Output the (x, y) coordinate of the center of the cell containing the given text.  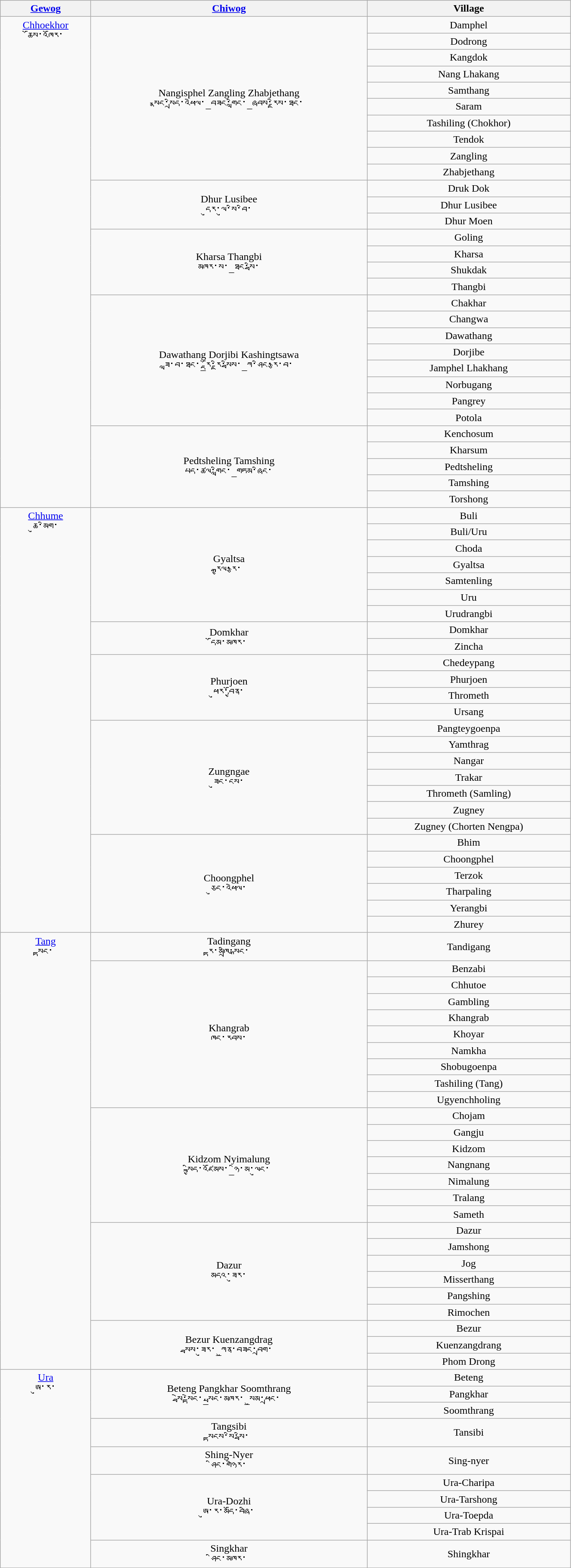
Thrometh (469, 695)
Sameth (469, 1214)
Tansibi (469, 1433)
Dodrong (469, 41)
Nangisphel Zangling Zhabjethangསྣང་སྲིད་འཕེལ་_བཟང་གླིང་_ཞབས་རྗེས་ཐང་ (229, 99)
Dazur (469, 1230)
Yerangbi (469, 908)
Tendok (469, 139)
Pangshing (469, 1296)
Village (469, 9)
Terzok (469, 875)
Shing-Nyerཤིང་གཉེར་ (229, 1460)
Shukdak (469, 270)
Pedtsheling Tamshingཔད་ཚལ་གླིང་_གཏམ་ཞིང་ (229, 466)
Chojam (469, 1116)
Changwa (469, 319)
Domkhar (469, 630)
Ura-Toepda (469, 1515)
Urudrangbi (469, 614)
Tadingangརྟ་མཁྲི་སྒང་ (229, 946)
Dhur Lusibeeདུར་ལུ་སི་བི་ (229, 205)
Phurjoenཕུར་བྱོན་ (229, 687)
Rimochen (469, 1312)
Nang Lhakang (469, 74)
Shobugoenpa (469, 1067)
Pangkhar (469, 1394)
Bezur Kuenzangdragསྦས་ཟུར་_ཀུན་བཟང་བྲག་ (229, 1345)
Pangrey (469, 401)
Potola (469, 417)
Benzabi (469, 969)
Nimalung (469, 1181)
Tandigang (469, 946)
Torshong (469, 499)
Tamshing (469, 483)
Tharpaling (469, 892)
Nangnang (469, 1165)
Singkharཤིང་མཁར་ (229, 1554)
Saram (469, 107)
Tashiling (Tang) (469, 1083)
Thangbi (469, 287)
Zangling (469, 156)
Thrometh (Samling) (469, 794)
Khangrabཁང་རབས་ (229, 1034)
Samtenling (469, 581)
Chiwog (229, 9)
Kidzom Nyimalungསྐྱིད་འཛོམས་_ཉི་མ་ལུང་ (229, 1165)
Chedeypang (469, 663)
Tashiling (Chokhor) (469, 123)
Zhurey (469, 924)
Tralang (469, 1198)
Jog (469, 1263)
Ursang (469, 712)
Gangju (469, 1132)
Beteng Pangkhar Soomthrangསྦེ་སྟེང་_སྤང་མཁར་_སུམ་ཕྲང་ (229, 1394)
Kenchosum (469, 434)
Khoyar (469, 1034)
Kidzom (469, 1149)
Gyaltsaརྒྱལ་རྩ་ (229, 565)
Soomthrang (469, 1410)
Ugyenchholing (469, 1100)
Uru (469, 597)
Zhabjethang (469, 172)
Jamshong (469, 1247)
Ura-Charipa (469, 1482)
Phom Drong (469, 1361)
Choongphelཅུང་འཕེལ་ (229, 883)
Zugney (469, 810)
Kharsa Thangbiམཁར་ས་_ཐང་སྦི་ (229, 262)
Zugney (Chorten Nengpa) (469, 826)
Uraཨུ་ར་ (46, 1469)
Domkharདོམ་མཁར་ (229, 638)
Kuenzangdrang (469, 1345)
Pangteygoenpa (469, 728)
Buli (469, 516)
Phurjoen (469, 679)
Dorjibe (469, 352)
Khangrab (469, 1018)
Jamphel Lhakhang (469, 368)
Kharsum (469, 450)
Nangar (469, 761)
Chakhar (469, 303)
Trakar (469, 777)
Bhim (469, 843)
Ura-Tarshong (469, 1499)
Bezur (469, 1329)
Tangsibiསྟངས་སི་སྦི་ (229, 1433)
Shingkhar (469, 1554)
Dhur Moen (469, 221)
Zungngaeཟུང་ངས་ (229, 777)
Yamthrag (469, 745)
Choongphel (469, 859)
Samthang (469, 90)
Chhutoe (469, 985)
Dazurམདའ་ཟུར་ (229, 1271)
Tangསྟང་ (46, 1151)
Ura-Dozhiཨུ་ར་མདོ་བཞི་ (229, 1507)
Dawathang (469, 336)
Gewog (46, 9)
Dhur Lusibee (469, 205)
Kangdok (469, 58)
Chhumeཆུ་མིག་ (46, 720)
Pedtsheling (469, 466)
Damphel (469, 25)
Misserthang (469, 1280)
Zincha (469, 646)
Sing-nyer (469, 1460)
Goling (469, 238)
Gyaltsa (469, 565)
Buli/Uru (469, 532)
Choda (469, 548)
Kharsa (469, 254)
Chhoekhorཆོས་འཁོར་ (46, 262)
Norbugang (469, 385)
Gambling (469, 1002)
Druk Dok (469, 188)
Beteng (469, 1378)
Dawathang Dorjibi Kashingtsawaཟླ་བ་ཐང་_རྡོ་རྗི་སྦིས་_ཀ་ཤིང་རྩ་བ་ (229, 360)
Ura-Trab Krispai (469, 1531)
Namkha (469, 1051)
